Locate the cell with the specified text and output its (X, Y) center coordinate. 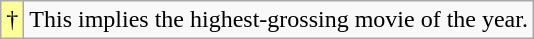
This implies the highest-grossing movie of the year. (279, 20)
† (12, 20)
